Extract the [X, Y] coordinate from the center of the cell holding the provided text.  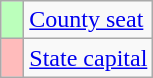
County seat [88, 20]
State capital [88, 58]
